Output the (X, Y) coordinate of the center of the cell containing the given text.  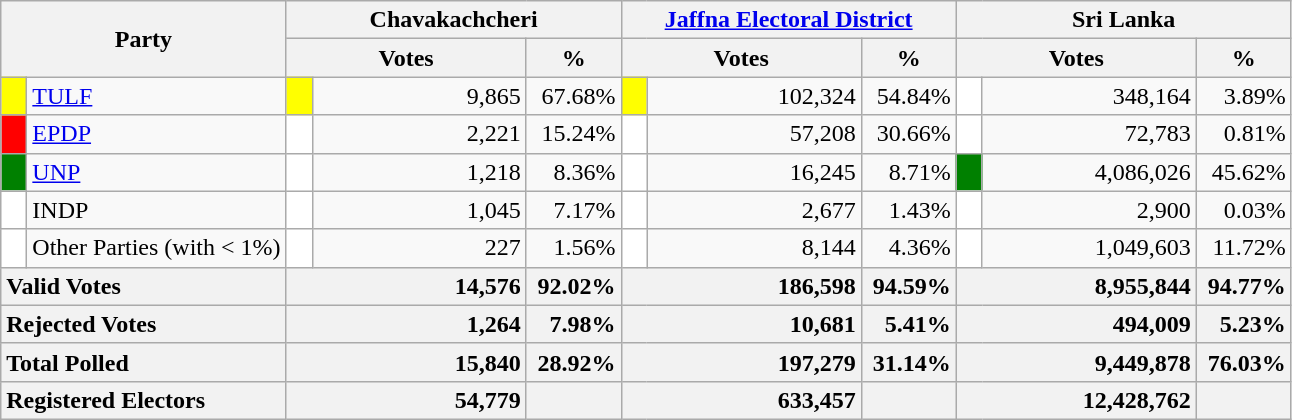
76.03% (1244, 362)
227 (419, 248)
7.17% (574, 210)
5.23% (1244, 324)
57,208 (754, 134)
16,245 (754, 172)
5.41% (908, 324)
197,279 (741, 362)
UNP (156, 172)
9,449,878 (1076, 362)
186,598 (741, 286)
2,900 (1089, 210)
30.66% (908, 134)
Registered Electors (144, 400)
1,049,603 (1089, 248)
494,009 (1076, 324)
3.89% (1244, 96)
8,955,844 (1076, 286)
TULF (156, 96)
94.77% (1244, 286)
9,865 (419, 96)
102,324 (754, 96)
EPDP (156, 134)
8,144 (754, 248)
94.59% (908, 286)
2,221 (419, 134)
72,783 (1089, 134)
Other Parties (with < 1%) (156, 248)
4.36% (908, 248)
54,779 (406, 400)
92.02% (574, 286)
11.72% (1244, 248)
Total Polled (144, 362)
Party (144, 39)
Chavakachcheri (454, 20)
15,840 (406, 362)
2,677 (754, 210)
INDP (156, 210)
1,218 (419, 172)
12,428,762 (1076, 400)
31.14% (908, 362)
1,045 (419, 210)
28.92% (574, 362)
45.62% (1244, 172)
15.24% (574, 134)
54.84% (908, 96)
67.68% (574, 96)
Jaffna Electoral District (788, 20)
348,164 (1089, 96)
0.03% (1244, 210)
Rejected Votes (144, 324)
7.98% (574, 324)
8.71% (908, 172)
633,457 (741, 400)
0.81% (1244, 134)
Valid Votes (144, 286)
1,264 (406, 324)
1.56% (574, 248)
Sri Lanka (1124, 20)
1.43% (908, 210)
4,086,026 (1089, 172)
10,681 (741, 324)
8.36% (574, 172)
14,576 (406, 286)
